Scan for the cell matching the given text and deliver its [X, Y] coordinate at center. 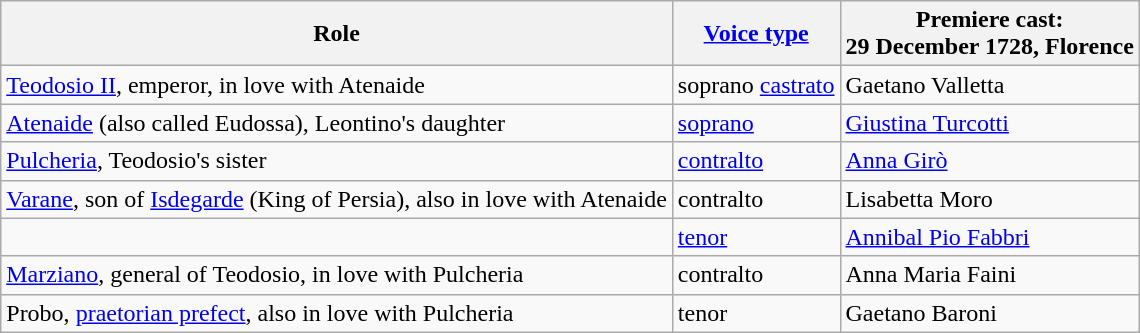
Giustina Turcotti [990, 123]
soprano [756, 123]
soprano castrato [756, 85]
Role [337, 34]
Probo, praetorian prefect, also in love with Pulcheria [337, 313]
Premiere cast:29 December 1728, Florence [990, 34]
Marziano, general of Teodosio, in love with Pulcheria [337, 275]
Varane, son of Isdegarde (King of Persia), also in love with Atenaide [337, 199]
Anna Girò [990, 161]
Teodosio II, emperor, in love with Atenaide [337, 85]
Gaetano Valletta [990, 85]
Lisabetta Moro [990, 199]
Voice type [756, 34]
Gaetano Baroni [990, 313]
Pulcheria, Teodosio's sister [337, 161]
Anna Maria Faini [990, 275]
Atenaide (also called Eudossa), Leontino's daughter [337, 123]
Annibal Pio Fabbri [990, 237]
